Return [X, Y] of the center of cell containing provided text 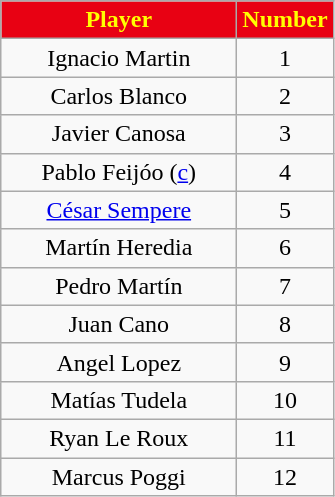
4 [285, 172]
3 [285, 134]
Carlos Blanco [119, 96]
2 [285, 96]
Number [285, 20]
1 [285, 58]
Pablo Feijóo (c) [119, 172]
Player [119, 20]
Marcus Poggi [119, 477]
Angel Lopez [119, 362]
Pedro Martín [119, 286]
8 [285, 324]
12 [285, 477]
9 [285, 362]
10 [285, 400]
Martín Heredia [119, 248]
Ryan Le Roux [119, 438]
César Sempere [119, 210]
7 [285, 286]
Juan Cano [119, 324]
Javier Canosa [119, 134]
5 [285, 210]
6 [285, 248]
Ignacio Martin [119, 58]
Matías Tudela [119, 400]
11 [285, 438]
